Provide the (x, y) coordinate of the cell's center where the given text is located.  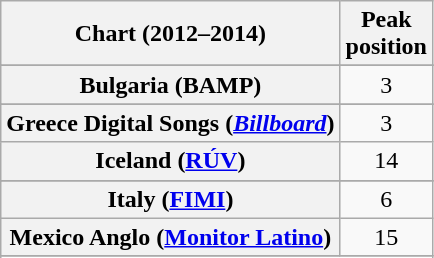
6 (386, 199)
Greece Digital Songs (Billboard) (170, 123)
Iceland (RÚV) (170, 161)
Chart (2012–2014) (170, 34)
Mexico Anglo (Monitor Latino) (170, 237)
Peakposition (386, 34)
14 (386, 161)
15 (386, 237)
Bulgaria (BAMP) (170, 85)
Italy (FIMI) (170, 199)
